Pinpoint the cell where the given text exists, returning its [x, y] midpoint coordinate. 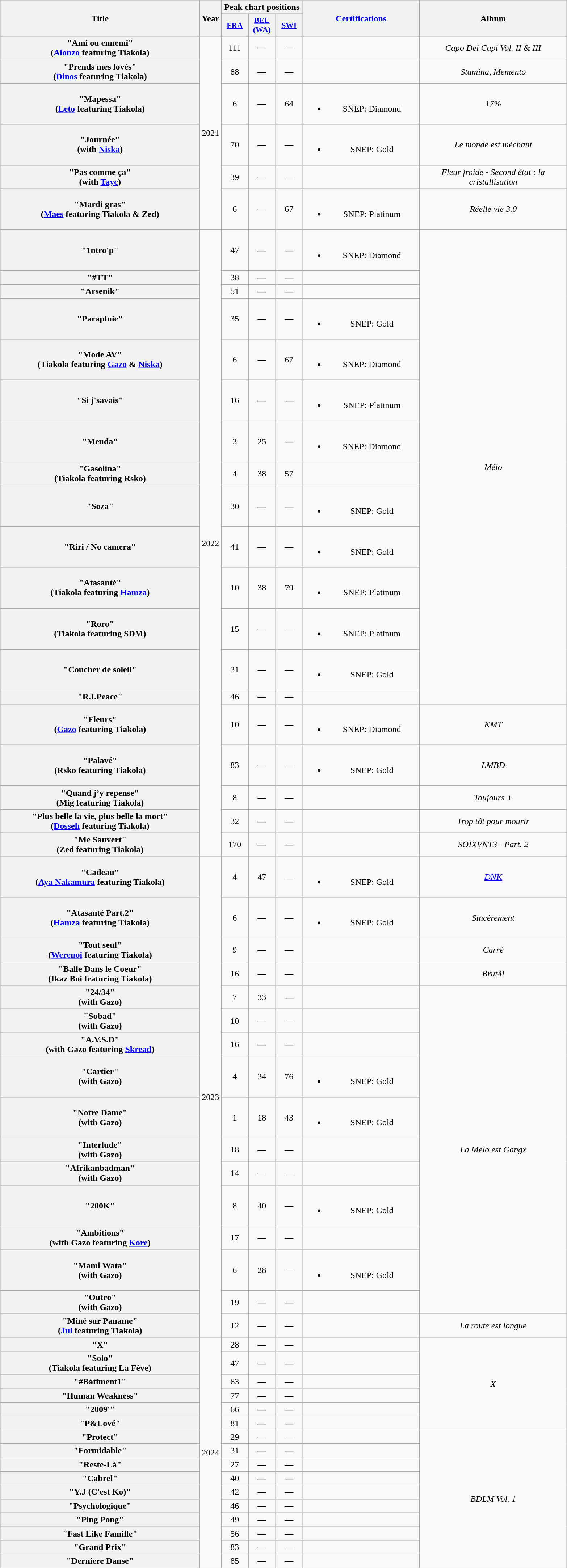
2022 [211, 543]
"Solo"(Tiakola featuring La Fève) [100, 1363]
32 [235, 821]
Fleur froide - Second état : la cristallisation [493, 177]
"200K" [100, 1206]
"24/34"(with Gazo) [100, 997]
SWI [289, 25]
170 [235, 844]
1 [235, 1117]
"#Bátiment1" [100, 1382]
Le monde est méchant [493, 145]
Title [100, 18]
3 [235, 442]
15 [235, 629]
"Derniere Danse" [100, 1561]
Certifications [361, 18]
39 [235, 177]
"Atasanté"(Tiakola featuring Hamza) [100, 588]
17 [235, 1237]
"Meuda" [100, 442]
33 [262, 997]
"Ping Pong" [100, 1519]
SOIXVNT3 - Part. 2 [493, 844]
BDLM Vol. 1 [493, 1499]
X [493, 1384]
64 [289, 104]
"Roro"(Tiakola featuring SDM) [100, 629]
"Psychologique" [100, 1506]
FRA [235, 25]
25 [262, 442]
"Arsenik" [100, 291]
17% [493, 104]
2023 [211, 1097]
"Mapessa"(Leto featuring Tiakola) [100, 104]
Album [493, 18]
2024 [211, 1453]
"Protect" [100, 1437]
Sincèrement [493, 918]
14 [235, 1173]
"Gasolina"(Tiakola featuring Rsko) [100, 474]
Capo Dei Capi Vol. II & III [493, 48]
LMBD [493, 765]
Toujours + [493, 797]
79 [289, 588]
"Mardi gras"(Maes featuring Tiakola & Zed) [100, 209]
35 [235, 319]
66 [235, 1409]
"Human Weakness" [100, 1396]
49 [235, 1519]
"Palavé"(Rsko featuring Tiakola) [100, 765]
34 [262, 1077]
81 [235, 1423]
"Cabrel" [100, 1478]
DNK [493, 877]
"R.I.Peace" [100, 697]
KMT [493, 724]
La route est longue [493, 1326]
"Tout seul"(Werenoi featuring Tiakola) [100, 950]
Trop tôt pour mourir [493, 821]
"Coucher de soleil" [100, 670]
"Quand j’y repense"(Mig featuring Tiakola) [100, 797]
41 [235, 547]
51 [235, 291]
"Y.J (C'est Ko)" [100, 1492]
Brut4l [493, 974]
2021 [211, 133]
19 [235, 1302]
La Melo est Gangx [493, 1150]
Réelle vie 3.0 [493, 209]
Peak chart positions [262, 7]
Year [211, 18]
"2009'" [100, 1409]
"Si j'savais" [100, 400]
Mélo [493, 467]
7 [235, 997]
"Atasanté Part.2"(Hamza featuring Tiakola) [100, 918]
29 [235, 1437]
"Grand Prix" [100, 1547]
76 [289, 1077]
"Cartier"(with Gazo) [100, 1077]
"Notre Dame"(with Gazo) [100, 1117]
"#TT" [100, 277]
"Fleurs"(Gazo featuring Tiakola) [100, 724]
9 [235, 950]
42 [235, 1492]
"P&Lové" [100, 1423]
"Interlude"(with Gazo) [100, 1150]
"Riri / No camera" [100, 547]
"Parapluie" [100, 319]
"X" [100, 1344]
"Journée"(with Niska) [100, 145]
BEL(WA) [262, 25]
"A.V.S.D"(with Gazo featuring Skread) [100, 1044]
Carré [493, 950]
30 [235, 506]
"Fast Like Famille" [100, 1533]
"1ntro'p" [100, 250]
"Ambitions"(with Gazo featuring Kore) [100, 1237]
"Mami Wata"(with Gazo) [100, 1270]
"Cadeau"(Aya Nakamura featuring Tiakola) [100, 877]
"Mode AV"(Tiakola featuring Gazo & Niska) [100, 360]
63 [235, 1382]
Stamina, Memento [493, 72]
57 [289, 474]
"Plus belle la vie, plus belle la mort"(Dosseh featuring Tiakola) [100, 821]
111 [235, 48]
85 [235, 1561]
"Balle Dans le Coeur"(Ikaz Boi featuring Tiakola) [100, 974]
"Me Sauvert"(Zed featuring Tiakola) [100, 844]
88 [235, 72]
77 [235, 1396]
27 [235, 1464]
"Afrikanbadman"(with Gazo) [100, 1173]
12 [235, 1326]
"Pas comme ça"(with Tayc) [100, 177]
"Outro"(with Gazo) [100, 1302]
"Soza" [100, 506]
"Reste-Là" [100, 1464]
70 [235, 145]
43 [289, 1117]
"Ami ou ennemi"(Alonzo featuring Tiakola) [100, 48]
"Miné sur Paname"(Jul featuring Tiakola) [100, 1326]
"Prends mes lovés"(Dinos featuring Tiakola) [100, 72]
"Sobad"(with Gazo) [100, 1021]
56 [235, 1533]
"Formidable" [100, 1451]
